Pinpoint the cell where the given text exists, returning its [X, Y] midpoint coordinate. 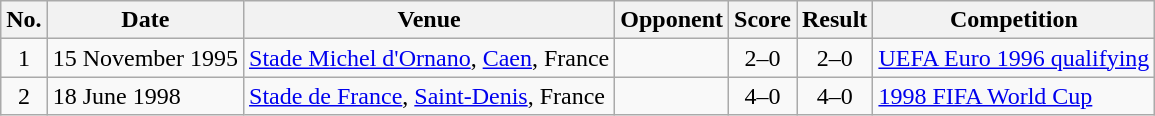
Stade de France, Saint-Denis, France [430, 96]
Result [834, 20]
1 [24, 58]
15 November 1995 [145, 58]
No. [24, 20]
Score [763, 20]
1998 FIFA World Cup [1014, 96]
Venue [430, 20]
Competition [1014, 20]
Stade Michel d'Ornano, Caen, France [430, 58]
18 June 1998 [145, 96]
Date [145, 20]
UEFA Euro 1996 qualifying [1014, 58]
Opponent [672, 20]
2 [24, 96]
